Scan for the cell matching the given text and deliver its (X, Y) coordinate at center. 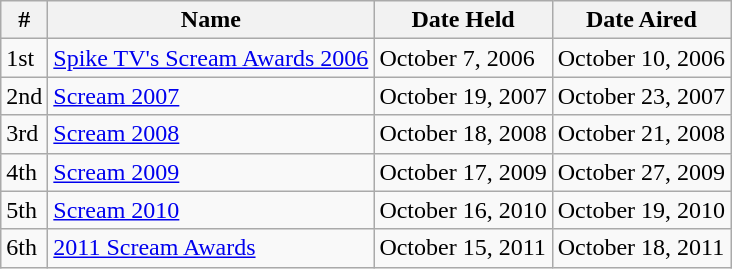
October 16, 2010 (463, 210)
Date Aired (641, 20)
Scream 2007 (211, 96)
Spike TV's Scream Awards 2006 (211, 58)
Name (211, 20)
October 18, 2008 (463, 134)
5th (24, 210)
3rd (24, 134)
2nd (24, 96)
Scream 2010 (211, 210)
October 15, 2011 (463, 248)
2011 Scream Awards (211, 248)
Scream 2008 (211, 134)
October 27, 2009 (641, 172)
October 19, 2007 (463, 96)
Scream 2009 (211, 172)
October 17, 2009 (463, 172)
4th (24, 172)
October 10, 2006 (641, 58)
October 19, 2010 (641, 210)
1st (24, 58)
October 7, 2006 (463, 58)
6th (24, 248)
October 18, 2011 (641, 248)
October 23, 2007 (641, 96)
October 21, 2008 (641, 134)
# (24, 20)
Date Held (463, 20)
